Detect which cell encompasses the target text, then output its [x, y] center coordinate. 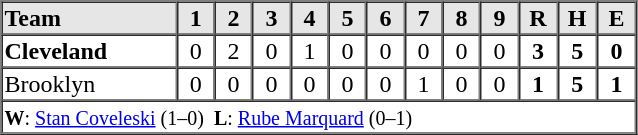
7 [423, 18]
6 [385, 18]
Brooklyn [90, 84]
8 [461, 18]
W: Stan Coveleski (1–0) L: Rube Marquard (0–1) [319, 116]
E [616, 18]
Team [90, 18]
4 [310, 18]
H [578, 18]
Cleveland [90, 50]
9 [499, 18]
R [538, 18]
